Extract the [x, y] coordinate from the center of the cell holding the provided text.  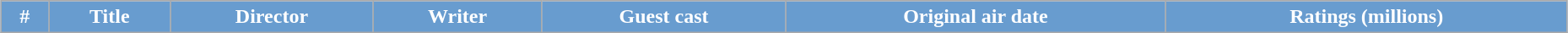
# [25, 17]
Title [110, 17]
Writer [457, 17]
Guest cast [663, 17]
Ratings (millions) [1366, 17]
Original air date [976, 17]
Director [272, 17]
